From the cell containing the given text, extract its center point as [x, y] coordinate. 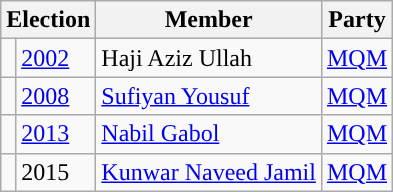
Election [48, 20]
2015 [56, 172]
Sufiyan Yousuf [209, 96]
2013 [56, 134]
Haji Aziz Ullah [209, 58]
2008 [56, 96]
Kunwar Naveed Jamil [209, 172]
2002 [56, 58]
Party [356, 20]
Member [209, 20]
Nabil Gabol [209, 134]
